Return [X, Y] of the center of cell containing provided text 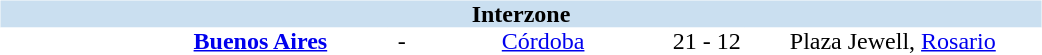
- [402, 42]
Interzone [520, 14]
21 - 12 [707, 42]
Córdoba [544, 42]
Buenos Aires [260, 42]
Plaza Jewell, Rosario [892, 42]
